Scan for the cell matching the given text and deliver its (X, Y) coordinate at center. 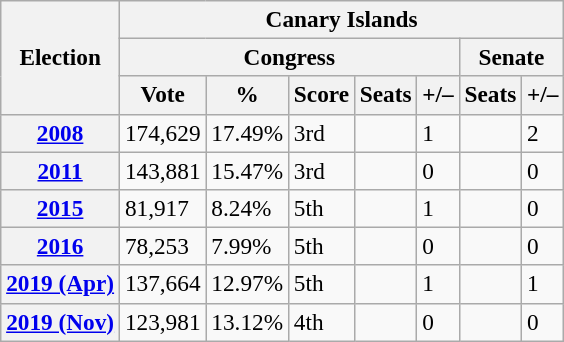
% (248, 95)
2019 (Nov) (60, 322)
Vote (162, 95)
12.97% (248, 284)
137,664 (162, 284)
78,253 (162, 246)
123,981 (162, 322)
2015 (60, 208)
8.24% (248, 208)
81,917 (162, 208)
2008 (60, 133)
Election (60, 56)
4th (321, 322)
Score (321, 95)
7.99% (248, 246)
143,881 (162, 170)
Senate (512, 57)
17.49% (248, 133)
174,629 (162, 133)
Congress (289, 57)
13.12% (248, 322)
2 (543, 133)
2011 (60, 170)
Canary Islands (341, 19)
15.47% (248, 170)
2016 (60, 246)
2019 (Apr) (60, 284)
